Locate the cell with the specified text and output its [X, Y] center coordinate. 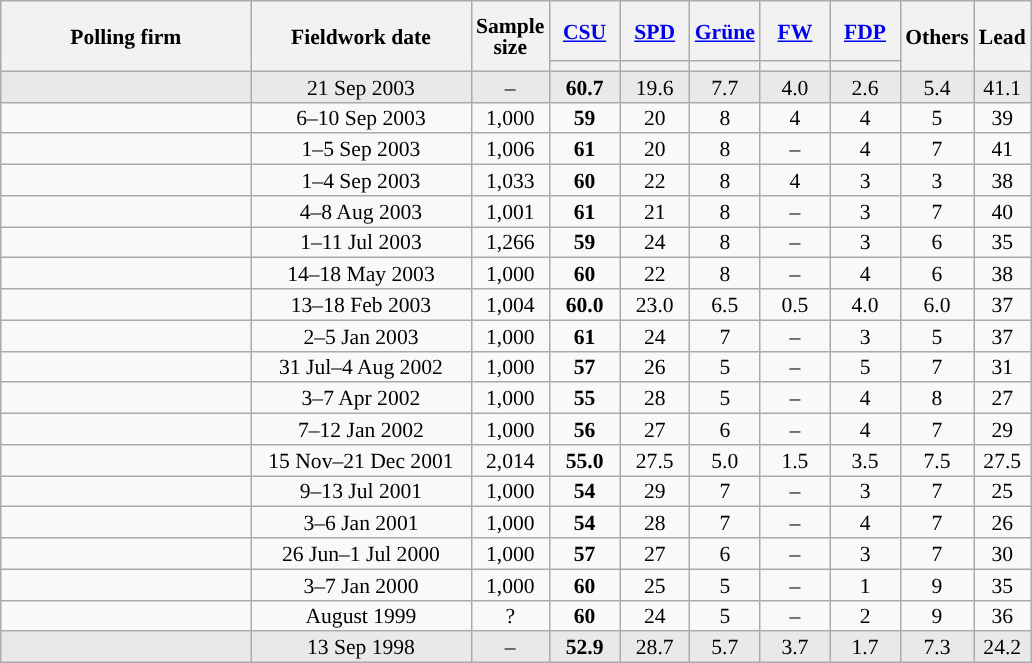
13 Sep 1998 [361, 648]
Polling firm [126, 36]
21 Sep 2003 [361, 86]
1,033 [510, 180]
55.0 [584, 460]
15 Nov–21 Dec 2001 [361, 460]
Samplesize [510, 36]
1,266 [510, 242]
Fieldwork date [361, 36]
60.0 [584, 304]
2,014 [510, 460]
6.5 [725, 304]
5.4 [937, 86]
1 [865, 584]
3–6 Jan 2001 [361, 522]
41.1 [1002, 86]
14–18 May 2003 [361, 274]
2–5 Jan 2003 [361, 336]
28.7 [655, 648]
4–8 Aug 2003 [361, 212]
Grüne [725, 31]
3–7 Jan 2000 [361, 584]
24.2 [1002, 648]
5.7 [725, 648]
1,006 [510, 150]
1,004 [510, 304]
23.0 [655, 304]
30 [1002, 554]
Lead [1002, 36]
7.7 [725, 86]
19.6 [655, 86]
21 [655, 212]
9–13 Jul 2001 [361, 492]
1.7 [865, 648]
Others [937, 36]
26 Jun–1 Jul 2000 [361, 554]
6–10 Sep 2003 [361, 118]
SPD [655, 31]
60.7 [584, 86]
7–12 Jan 2002 [361, 430]
41 [1002, 150]
1–11 Jul 2003 [361, 242]
1.5 [795, 460]
36 [1002, 616]
FDP [865, 31]
0.5 [795, 304]
1–4 Sep 2003 [361, 180]
3.7 [795, 648]
? [510, 616]
2.6 [865, 86]
August 1999 [361, 616]
13–18 Feb 2003 [361, 304]
39 [1002, 118]
6.0 [937, 304]
3–7 Apr 2002 [361, 398]
7.5 [937, 460]
31 [1002, 366]
CSU [584, 31]
52.9 [584, 648]
7.3 [937, 648]
1,001 [510, 212]
55 [584, 398]
FW [795, 31]
56 [584, 430]
31 Jul–4 Aug 2002 [361, 366]
5.0 [725, 460]
40 [1002, 212]
3.5 [865, 460]
1–5 Sep 2003 [361, 150]
2 [865, 616]
